Provide the (X, Y) coordinate of the cell's center where the given text is located.  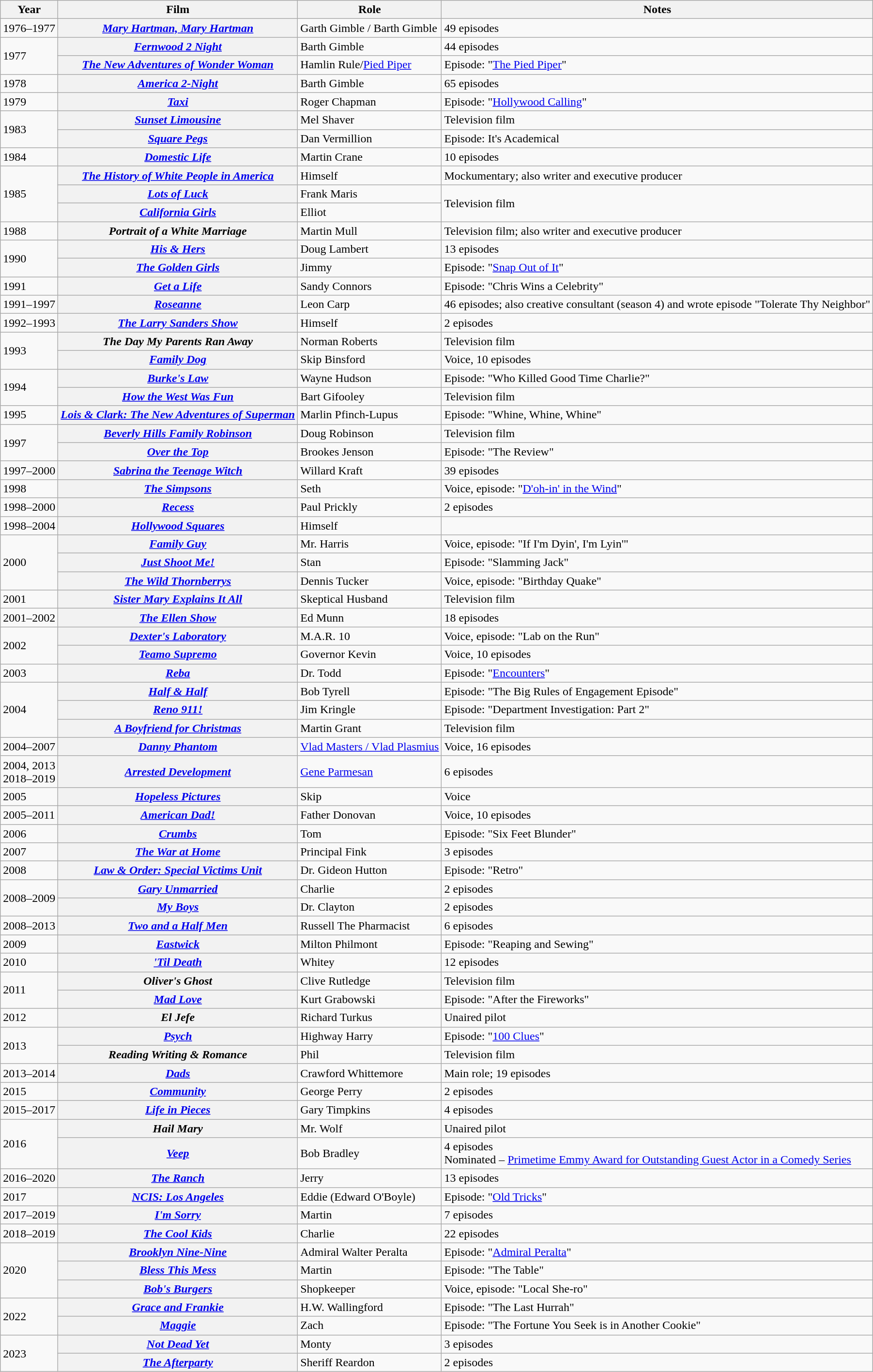
2017–2019 (29, 1215)
2008–2013 (29, 926)
Dr. Clayton (370, 907)
His & Hers (178, 249)
2004 (29, 710)
Highway Harry (370, 1036)
Dads (178, 1073)
Veep (178, 1153)
Episode: "100 Clues" (658, 1036)
Over the Top (178, 452)
The New Adventures of Wonder Woman (178, 65)
2001 (29, 599)
1997–2000 (29, 470)
Crawford Whittemore (370, 1073)
2005 (29, 796)
1988 (29, 231)
Skeptical Husband (370, 599)
Crumbs (178, 833)
Dennis Tucker (370, 581)
Admiral Walter Peralta (370, 1252)
1977 (29, 56)
Roseanne (178, 305)
Get a Life (178, 286)
2013–2014 (29, 1073)
Episode: It's Academical (658, 138)
Eddie (Edward O'Boyle) (370, 1197)
The Larry Sanders Show (178, 323)
1990 (29, 259)
Burke's Law (178, 378)
Doug Lambert (370, 249)
Leon Carp (370, 305)
2004–2007 (29, 747)
My Boys (178, 907)
Voice, episode: "If I'm Dyin', I'm Lyin'" (658, 544)
Episode: "Old Tricks" (658, 1197)
Martin Grant (370, 728)
Voice, episode: "Lab on the Run" (658, 636)
1998 (29, 488)
2008–2009 (29, 898)
Episode: "The Last Hurrah" (658, 1307)
Year (29, 10)
Episode: "The Big Rules of Engagement Episode" (658, 691)
Bob Bradley (370, 1153)
Grace and Frankie (178, 1307)
2001–2002 (29, 618)
46 episodes; also creative consultant (season 4) and wrote episode "Tolerate Thy Neighbor" (658, 305)
Norman Roberts (370, 341)
Clive Rutledge (370, 981)
Sheriff Reardon (370, 1362)
1983 (29, 129)
1998–2000 (29, 507)
The Afterparty (178, 1362)
Family Guy (178, 544)
Skip Binsford (370, 360)
Mary Hartman, Mary Hartman (178, 28)
Arrested Development (178, 772)
Main role; 19 episodes (658, 1073)
Reba (178, 673)
Episode: "Six Feet Blunder" (658, 833)
Episode: "Admiral Peralta" (658, 1252)
Sunset Limousine (178, 120)
7 episodes (658, 1215)
The Ranch (178, 1178)
Notes (658, 10)
Bob Tyrell (370, 691)
2008 (29, 870)
Skip (370, 796)
Bob's Burgers (178, 1289)
Episode: "Reaping and Sewing" (658, 944)
Sabrina the Teenage Witch (178, 470)
1991 (29, 286)
Episode: "Slamming Jack" (658, 563)
18 episodes (658, 618)
2000 (29, 563)
Richard Turkus (370, 1018)
Mel Shaver (370, 120)
Episode: "Retro" (658, 870)
Hopeless Pictures (178, 796)
Elliot (370, 212)
Monty (370, 1344)
Voice, episode: "D'oh-in' in the Wind" (658, 488)
Life in Pieces (178, 1110)
California Girls (178, 212)
Square Pegs (178, 138)
Governor Kevin (370, 655)
2018–2019 (29, 1234)
Role (370, 10)
44 episodes (658, 46)
Episode: "Department Investigation: Part 2" (658, 710)
Dan Vermillion (370, 138)
Voice, 16 episodes (658, 747)
The Simpsons (178, 488)
1984 (29, 157)
Stan (370, 563)
How the West Was Fun (178, 396)
1995 (29, 415)
2013 (29, 1045)
The History of White People in America (178, 175)
2011 (29, 990)
Episode: "Snap Out of It" (658, 268)
2010 (29, 962)
2006 (29, 833)
NCIS: Los Angeles (178, 1197)
Brooklyn Nine-Nine (178, 1252)
M.A.R. 10 (370, 636)
Mad Love (178, 999)
Maggie (178, 1326)
Psych (178, 1036)
4 episodesNominated – Primetime Emmy Award for Outstanding Guest Actor in a Comedy Series (658, 1153)
Frank Maris (370, 194)
Ed Munn (370, 618)
1994 (29, 387)
Domestic Life (178, 157)
Bless This Mess (178, 1270)
Episode: "The Review" (658, 452)
Kurt Grabowski (370, 999)
Seth (370, 488)
The Ellen Show (178, 618)
2012 (29, 1018)
Oliver's Ghost (178, 981)
Garth Gimble / Barth Gimble (370, 28)
Martin Mull (370, 231)
Eastwick (178, 944)
Episode: "The Fortune You Seek is in Another Cookie" (658, 1326)
Episode: "The Pied Piper" (658, 65)
The Golden Girls (178, 268)
George Perry (370, 1091)
2003 (29, 673)
2002 (29, 645)
Mr. Wolf (370, 1128)
Sandy Connors (370, 286)
2016–2020 (29, 1178)
1976–1977 (29, 28)
Two and a Half Men (178, 926)
The Day My Parents Ran Away (178, 341)
Hail Mary (178, 1128)
Voice (658, 796)
Not Dead Yet (178, 1344)
Bart Gifooley (370, 396)
49 episodes (658, 28)
Episode: "Who Killed Good Time Charlie?" (658, 378)
Doug Robinson (370, 433)
Episode: "Hollywood Calling" (658, 102)
Dr. Gideon Hutton (370, 870)
65 episodes (658, 83)
12 episodes (658, 962)
1992–1993 (29, 323)
39 episodes (658, 470)
Family Dog (178, 360)
Father Donovan (370, 815)
2015–2017 (29, 1110)
Television film; also writer and executive producer (658, 231)
2023 (29, 1353)
1998–2004 (29, 525)
22 episodes (658, 1234)
A Boyfriend for Christmas (178, 728)
Film (178, 10)
Whitey (370, 962)
America 2-Night (178, 83)
'Til Death (178, 962)
Voice, episode: "Local She-ro" (658, 1289)
Teamo Supremo (178, 655)
Marlin Pfinch-Lupus (370, 415)
Principal Fink (370, 852)
Milton Philmont (370, 944)
Voice, episode: "Birthday Quake" (658, 581)
Gary Unmarried (178, 889)
Paul Prickly (370, 507)
American Dad! (178, 815)
The Wild Thornberrys (178, 581)
Lots of Luck (178, 194)
Roger Chapman (370, 102)
Fernwood 2 Night (178, 46)
Vlad Masters / Vlad Plasmius (370, 747)
Mr. Harris (370, 544)
Hollywood Squares (178, 525)
Portrait of a White Marriage (178, 231)
1991–1997 (29, 305)
Jerry (370, 1178)
Jim Kringle (370, 710)
Reading Writing & Romance (178, 1054)
The Cool Kids (178, 1234)
Danny Phantom (178, 747)
Episode: "Whine, Whine, Whine" (658, 415)
Episode: "The Table" (658, 1270)
Dr. Todd (370, 673)
The War at Home (178, 852)
Gary Timpkins (370, 1110)
Hamlin Rule/Pied Piper (370, 65)
Half & Half (178, 691)
I'm Sorry (178, 1215)
Beverly Hills Family Robinson (178, 433)
Community (178, 1091)
Zach (370, 1326)
H.W. Wallingford (370, 1307)
Phil (370, 1054)
2004, 20132018–2019 (29, 772)
2009 (29, 944)
2015 (29, 1091)
Law & Order: Special Victims Unit (178, 870)
El Jefe (178, 1018)
2017 (29, 1197)
Episode: "Encounters" (658, 673)
Lois & Clark: The New Adventures of Superman (178, 415)
1979 (29, 102)
Jimmy (370, 268)
1978 (29, 83)
Mockumentary; also writer and executive producer (658, 175)
Brookes Jenson (370, 452)
Taxi (178, 102)
Russell The Pharmacist (370, 926)
Sister Mary Explains It All (178, 599)
Reno 911! (178, 710)
Willard Kraft (370, 470)
10 episodes (658, 157)
Just Shoot Me! (178, 563)
2020 (29, 1270)
Episode: "After the Fireworks" (658, 999)
1985 (29, 194)
Dexter's Laboratory (178, 636)
Gene Parmesan (370, 772)
Martin Crane (370, 157)
1993 (29, 351)
2016 (29, 1144)
2005–2011 (29, 815)
Recess (178, 507)
4 episodes (658, 1110)
Wayne Hudson (370, 378)
2007 (29, 852)
Tom (370, 833)
Episode: "Chris Wins a Celebrity" (658, 286)
Shopkeeper (370, 1289)
2022 (29, 1316)
1997 (29, 442)
